Search for the cell housing the specified text and yield its [x, y] center coordinate. 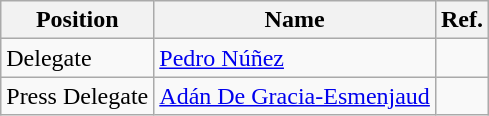
Name [295, 20]
Press Delegate [78, 96]
Ref. [462, 20]
Delegate [78, 58]
Adán De Gracia-Esmenjaud [295, 96]
Position [78, 20]
Pedro Núñez [295, 58]
